Search for the cell housing the specified text and yield its [x, y] center coordinate. 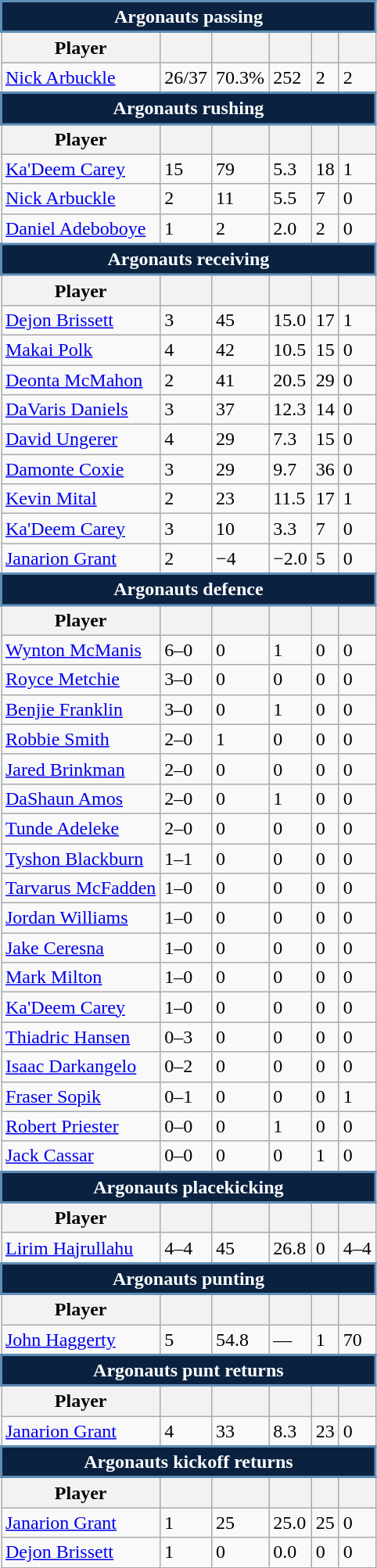
7.3 [291, 440]
Tarvarus McFadden [81, 888]
8.3 [291, 1431]
26/37 [186, 78]
Deonta McMahon [81, 379]
5.5 [291, 199]
Daniel Adeboboye [81, 228]
12.3 [291, 410]
Argonauts kickoff returns [189, 1462]
Jake Ceresna [81, 948]
1–1 [186, 858]
Makai Polk [81, 350]
Argonauts passing [189, 17]
70 [357, 1340]
0–1 [186, 1096]
Argonauts punt returns [189, 1370]
Argonauts punting [189, 1279]
Jack Cassar [81, 1156]
6–0 [186, 650]
0–3 [186, 1037]
42 [241, 350]
Wynton McManis [81, 650]
Robbie Smith [81, 739]
33 [241, 1431]
11.5 [291, 499]
0.0 [291, 1552]
3.3 [291, 529]
DaShaun Amos [81, 798]
11 [241, 199]
Kevin Mital [81, 499]
John Haggerty [81, 1340]
Tunde Adeleke [81, 828]
Argonauts rushing [189, 109]
9.7 [291, 469]
2.0 [291, 228]
18 [325, 169]
DaVaris Daniels [81, 410]
36 [325, 469]
Mark Milton [81, 978]
Jordan Williams [81, 918]
20.5 [291, 379]
26.8 [291, 1248]
0–2 [186, 1067]
Isaac Darkangelo [81, 1067]
Robert Priester [81, 1126]
Jared Brinkman [81, 769]
70.3% [241, 78]
Tyshon Blackburn [81, 858]
15.0 [291, 320]
79 [241, 169]
−2.0 [291, 558]
37 [241, 410]
Damonte Coxie [81, 469]
— [291, 1340]
Argonauts receiving [189, 260]
25.0 [291, 1523]
Lirim Hajrullahu [81, 1248]
Fraser Sopik [81, 1096]
Benjie Franklin [81, 709]
Argonauts placekicking [189, 1187]
54.8 [241, 1340]
−4 [241, 558]
Thiadric Hansen [81, 1037]
Argonauts defence [189, 590]
David Ungerer [81, 440]
5.3 [291, 169]
Royce Metchie [81, 680]
41 [241, 379]
10.5 [291, 350]
14 [325, 410]
252 [291, 78]
10 [241, 529]
